Pinpoint the cell where the given text exists, returning its (X, Y) midpoint coordinate. 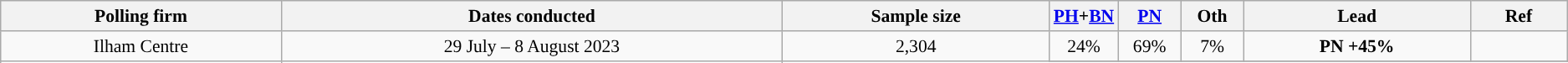
Polling firm (140, 16)
PN (1149, 16)
29 July – 8 August 2023 (532, 46)
PN +45% (1356, 46)
69% (1149, 46)
7% (1213, 46)
Ref (1519, 16)
2,304 (917, 46)
Dates conducted (532, 16)
Oth (1213, 16)
PH+BN (1084, 16)
Ilham Centre (140, 46)
Lead (1356, 16)
24% (1084, 46)
Sample size (917, 16)
